Extract the (x, y) coordinate from the center of the cell holding the provided text.  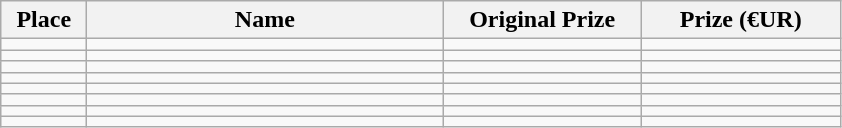
Name (265, 20)
Prize (€UR) (740, 20)
Place (44, 20)
Original Prize (542, 20)
